Return the [X, Y] coordinate for the center point of the cell that contains the specified text.  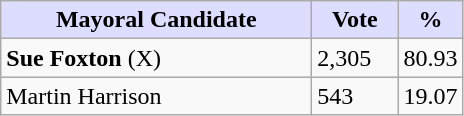
% [430, 20]
80.93 [430, 58]
Vote [355, 20]
Mayoral Candidate [156, 20]
543 [355, 96]
19.07 [430, 96]
Sue Foxton (X) [156, 58]
2,305 [355, 58]
Martin Harrison [156, 96]
